Pinpoint the cell where the given text exists, returning its (x, y) midpoint coordinate. 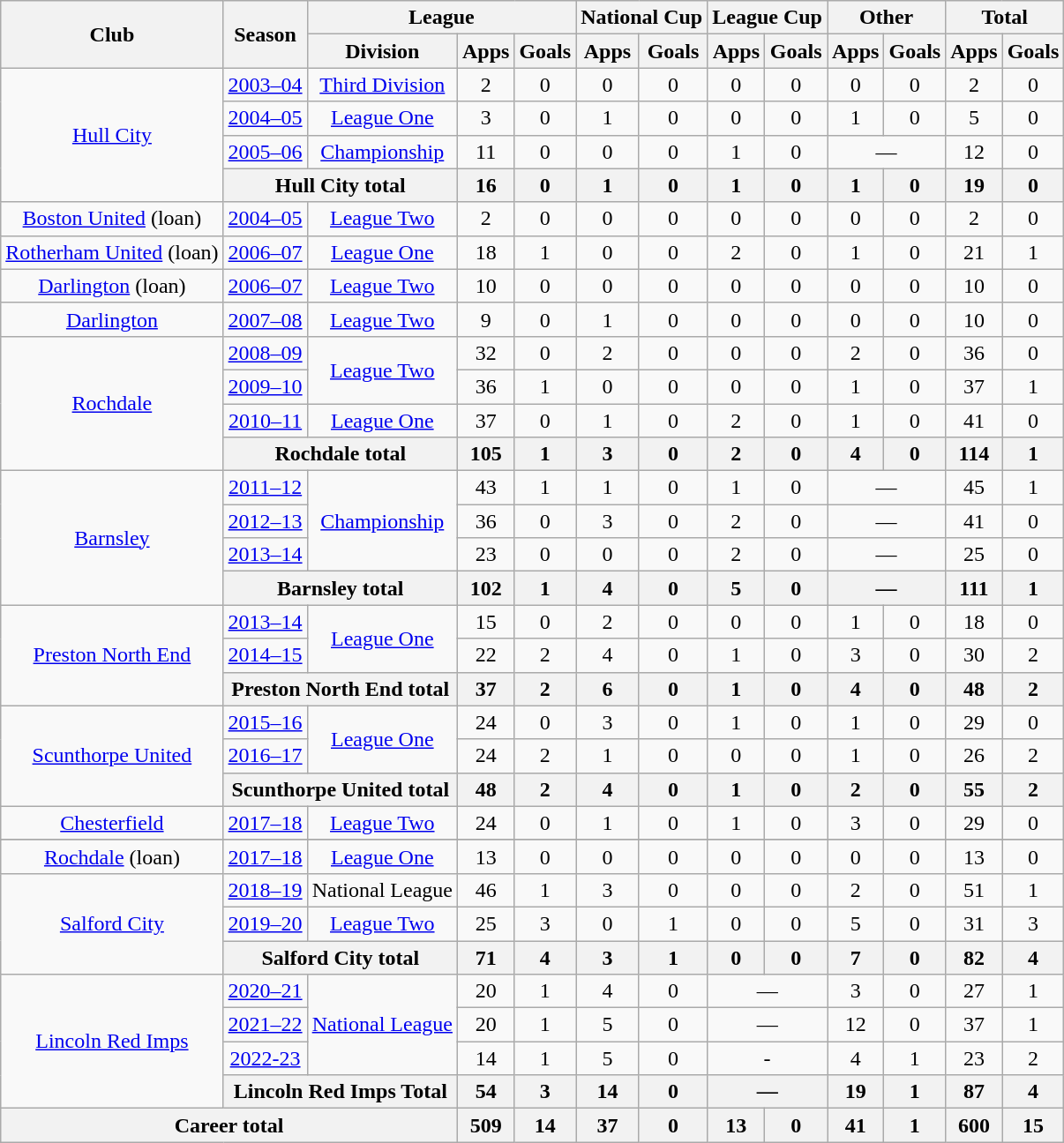
16 (485, 185)
21 (974, 252)
102 (485, 588)
7 (856, 957)
Darlington (loan) (112, 286)
Salford City (112, 923)
600 (974, 1125)
Rotherham United (loan) (112, 252)
Barnsley total (341, 588)
2012–13 (265, 521)
National Cup (642, 18)
71 (485, 957)
111 (974, 588)
2008–09 (265, 353)
Third Division (382, 85)
2015–16 (265, 722)
30 (974, 655)
2007–08 (265, 319)
Lincoln Red Imps Total (341, 1092)
2018–19 (265, 890)
Rochdale (112, 403)
Preston North End total (341, 689)
26 (974, 756)
43 (485, 488)
82 (974, 957)
45 (974, 488)
27 (974, 991)
Boston United (loan) (112, 219)
2011–12 (265, 488)
6 (608, 689)
League Cup (768, 18)
2020–21 (265, 991)
509 (485, 1125)
Club (112, 34)
32 (485, 353)
Darlington (112, 319)
2019–20 (265, 923)
2005–06 (265, 152)
87 (974, 1092)
Barnsley (112, 538)
2010–11 (265, 421)
Hull City total (341, 185)
114 (974, 454)
Salford City total (341, 957)
Scunthorpe United total (341, 789)
9 (485, 319)
Other (887, 18)
31 (974, 923)
Rochdale (loan) (112, 856)
Rochdale total (341, 454)
Lincoln Red Imps (112, 1042)
2003–04 (265, 85)
- (768, 1058)
2014–15 (265, 655)
Hull City (112, 135)
22 (485, 655)
11 (485, 152)
Division (382, 51)
Total (1005, 18)
2021–22 (265, 1025)
46 (485, 890)
Scunthorpe United (112, 756)
105 (485, 454)
2016–17 (265, 756)
51 (974, 890)
Career total (229, 1125)
Chesterfield (112, 823)
Season (265, 34)
54 (485, 1092)
League (441, 18)
2009–10 (265, 386)
2022-23 (265, 1058)
55 (974, 789)
Preston North End (112, 655)
